Extract the [x, y] coordinate from the center of the cell holding the provided text.  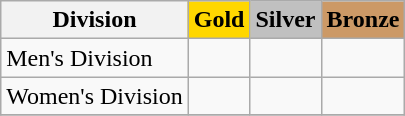
Silver [286, 20]
Gold [219, 20]
Men's Division [94, 58]
Women's Division [94, 96]
Bronze [363, 20]
Division [94, 20]
